Capture the cell that displays the provided text and extract its [X, Y] central coordinate. 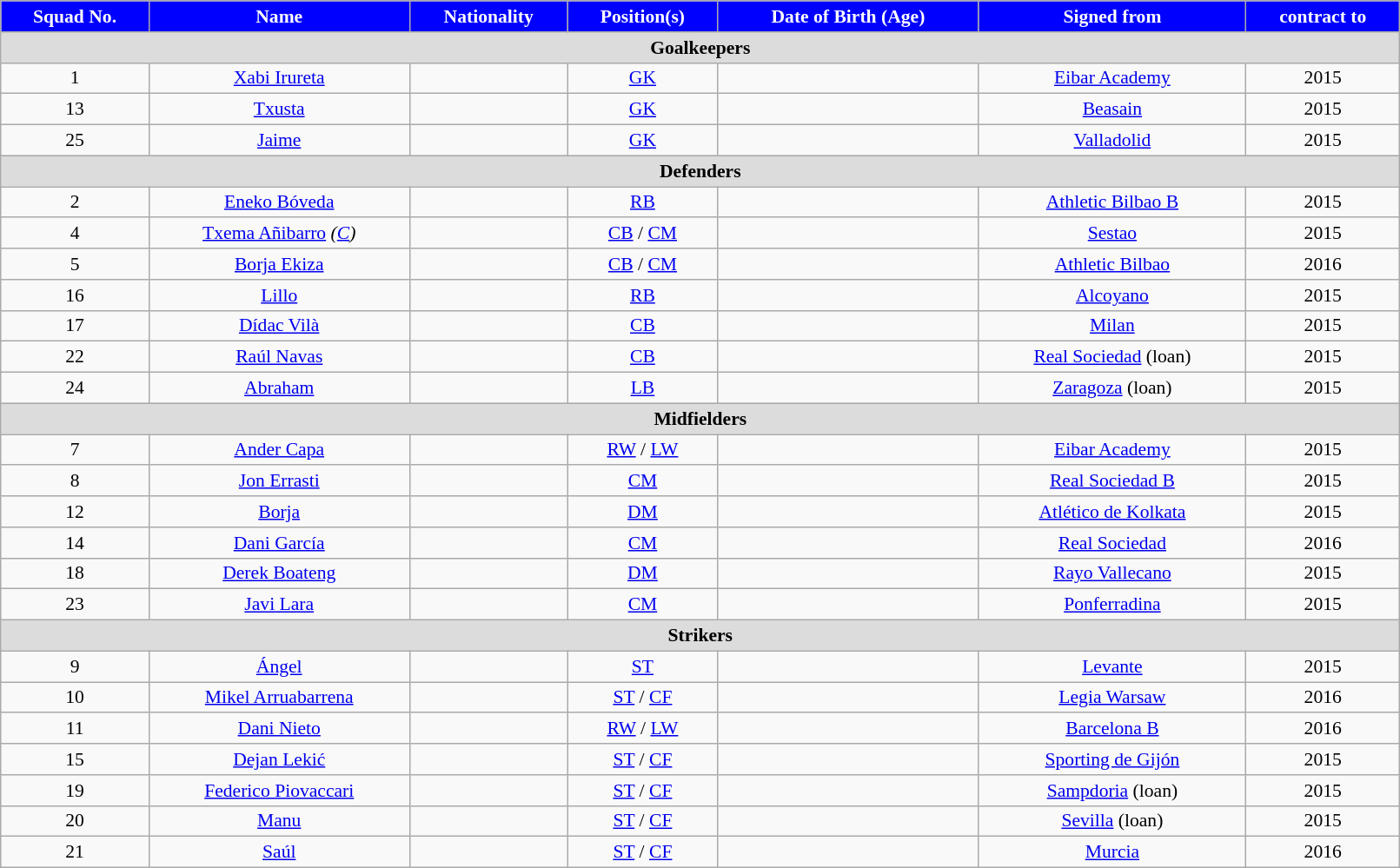
1 [75, 78]
Milan [1112, 326]
Squad No. [75, 17]
17 [75, 326]
Sampdoria (loan) [1112, 791]
Rayo Vallecano [1112, 573]
Manu [279, 821]
15 [75, 759]
Athletic Bilbao [1112, 264]
Name [279, 17]
Lillo [279, 295]
Barcelona B [1112, 729]
Borja [279, 512]
Strikers [700, 636]
Xabi Irureta [279, 78]
Defenders [700, 171]
9 [75, 666]
Nationality [488, 17]
Mikel Arruabarrena [279, 698]
Ander Capa [279, 450]
16 [75, 295]
Abraham [279, 388]
2 [75, 202]
Derek Boateng [279, 573]
4 [75, 234]
Jaime [279, 141]
Javi Lara [279, 605]
Ángel [279, 666]
Saúl [279, 852]
14 [75, 543]
Murcia [1112, 852]
Midfielders [700, 419]
Position(s) [642, 17]
10 [75, 698]
Legia Warsaw [1112, 698]
8 [75, 481]
21 [75, 852]
23 [75, 605]
ST [642, 666]
Athletic Bilbao B [1112, 202]
Atlético de Kolkata [1112, 512]
Goalkeepers [700, 48]
Jon Errasti [279, 481]
Alcoyano [1112, 295]
13 [75, 109]
Real Sociedad B [1112, 481]
Dídac Vilà [279, 326]
18 [75, 573]
Federico Piovaccari [279, 791]
Beasain [1112, 109]
Dani García [279, 543]
Ponferradina [1112, 605]
Levante [1112, 666]
25 [75, 141]
Eneko Bóveda [279, 202]
Sporting de Gijón [1112, 759]
Zaragoza (loan) [1112, 388]
Date of Birth (Age) [848, 17]
24 [75, 388]
Borja Ekiza [279, 264]
7 [75, 450]
Txusta [279, 109]
Txema Añibarro (C) [279, 234]
Dani Nieto [279, 729]
Real Sociedad (loan) [1112, 357]
Raúl Navas [279, 357]
Valladolid [1112, 141]
22 [75, 357]
Sestao [1112, 234]
contract to [1323, 17]
20 [75, 821]
Real Sociedad [1112, 543]
Signed from [1112, 17]
5 [75, 264]
12 [75, 512]
11 [75, 729]
Dejan Lekić [279, 759]
19 [75, 791]
Sevilla (loan) [1112, 821]
LB [642, 388]
